Pinpoint the cell where the given text exists, returning its [x, y] midpoint coordinate. 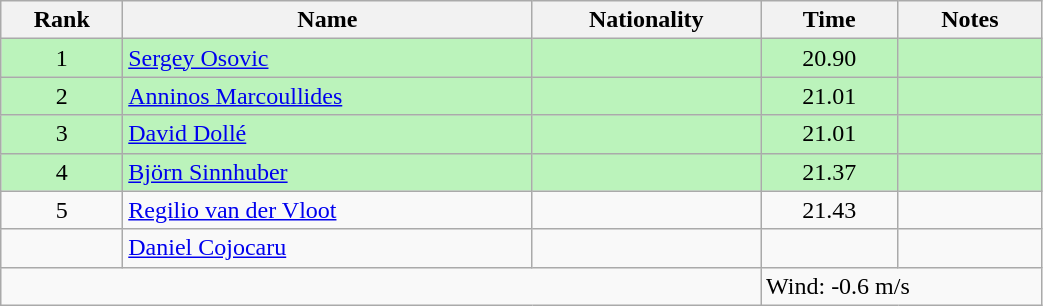
Time [830, 20]
Rank [62, 20]
Notes [970, 20]
Sergey Osovic [328, 58]
20.90 [830, 58]
Wind: -0.6 m/s [902, 286]
David Dollé [328, 134]
Björn Sinnhuber [328, 172]
21.37 [830, 172]
2 [62, 96]
Regilio van der Vloot [328, 210]
3 [62, 134]
Name [328, 20]
5 [62, 210]
1 [62, 58]
Nationality [646, 20]
21.43 [830, 210]
Daniel Cojocaru [328, 248]
4 [62, 172]
Anninos Marcoullides [328, 96]
